Return (x, y) of the center of cell containing provided text 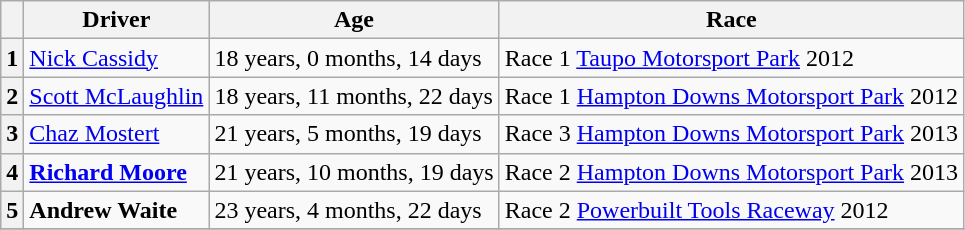
Race 1 Taupo Motorsport Park 2012 (731, 58)
1 (12, 58)
18 years, 11 months, 22 days (354, 96)
Richard Moore (116, 172)
Race 3 Hampton Downs Motorsport Park 2013 (731, 134)
Age (354, 20)
Scott McLaughlin (116, 96)
18 years, 0 months, 14 days (354, 58)
Chaz Mostert (116, 134)
Race (731, 20)
4 (12, 172)
Race 2 Hampton Downs Motorsport Park 2013 (731, 172)
21 years, 5 months, 19 days (354, 134)
2 (12, 96)
3 (12, 134)
Andrew Waite (116, 210)
Driver (116, 20)
23 years, 4 months, 22 days (354, 210)
Race 1 Hampton Downs Motorsport Park 2012 (731, 96)
Nick Cassidy (116, 58)
5 (12, 210)
Race 2 Powerbuilt Tools Raceway 2012 (731, 210)
21 years, 10 months, 19 days (354, 172)
